Search for the cell housing the specified text and yield its (X, Y) center coordinate. 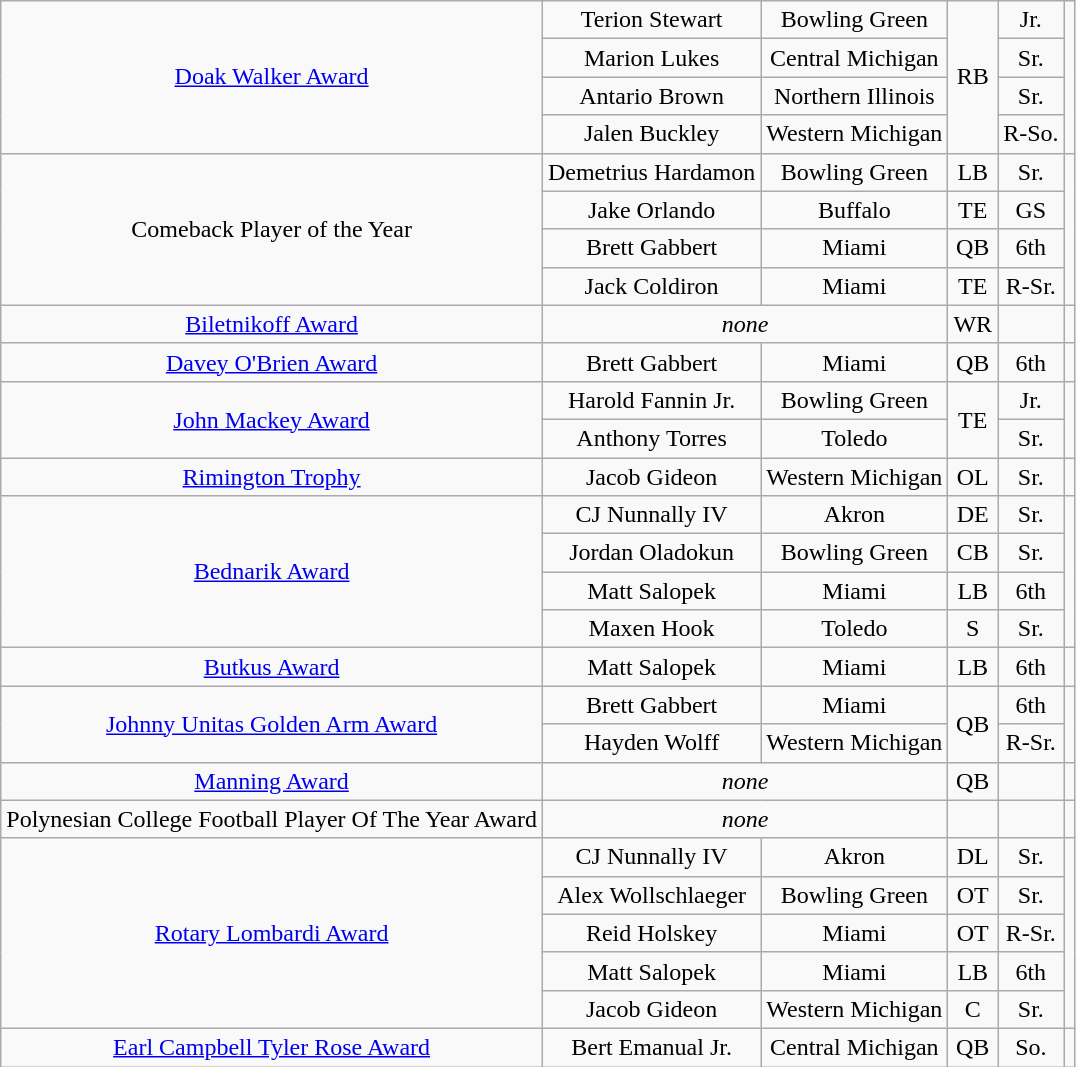
CB (973, 553)
Jordan Oladokun (651, 553)
C (973, 1009)
Antario Brown (651, 96)
Marion Lukes (651, 58)
RB (973, 77)
Northern Illinois (854, 96)
Butkus Award (272, 667)
DE (973, 515)
Hayden Wolff (651, 743)
Comeback Player of the Year (272, 229)
Bednarik Award (272, 572)
Jack Coldiron (651, 286)
So. (1031, 1047)
Doak Walker Award (272, 77)
Reid Holskey (651, 933)
Biletnikoff Award (272, 324)
Anthony Torres (651, 438)
Jake Orlando (651, 210)
John Mackey Award (272, 419)
Davey O'Brien Award (272, 362)
R-So. (1031, 134)
DL (973, 857)
WR (973, 324)
Jalen Buckley (651, 134)
OL (973, 477)
Manning Award (272, 781)
Rotary Lombardi Award (272, 933)
Buffalo (854, 210)
Maxen Hook (651, 629)
Polynesian College Football Player Of The Year Award (272, 819)
Demetrius Hardamon (651, 172)
Alex Wollschlaeger (651, 895)
Harold Fannin Jr. (651, 400)
Bert Emanual Jr. (651, 1047)
Rimington Trophy (272, 477)
GS (1031, 210)
Terion Stewart (651, 20)
Earl Campbell Tyler Rose Award (272, 1047)
Johnny Unitas Golden Arm Award (272, 724)
S (973, 629)
